Locate the cell with the specified text and output its [X, Y] center coordinate. 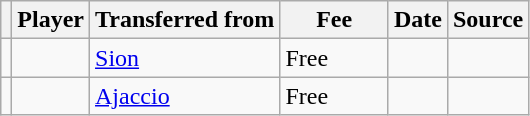
Sion [185, 58]
Date [418, 20]
Player [51, 20]
Transferred from [185, 20]
Source [488, 20]
Ajaccio [185, 96]
Fee [334, 20]
